Provide the [x, y] coordinate of the cell's center where the given text is located.  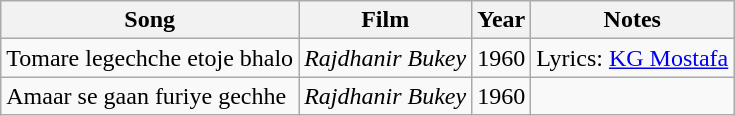
Amaar se gaan furiye gechhe [150, 96]
Film [386, 20]
Year [502, 20]
Lyrics: KG Mostafa [632, 58]
Song [150, 20]
Notes [632, 20]
Tomare legechche etoje bhalo [150, 58]
